Output the (X, Y) coordinate of the center of the cell containing the given text.  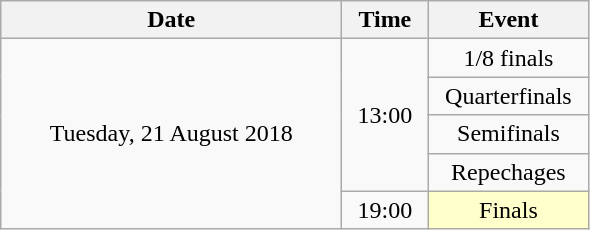
1/8 finals (508, 58)
Date (172, 20)
19:00 (385, 210)
Event (508, 20)
Tuesday, 21 August 2018 (172, 134)
Time (385, 20)
Semifinals (508, 134)
Finals (508, 210)
Repechages (508, 172)
13:00 (385, 115)
Quarterfinals (508, 96)
